Detect which cell encompasses the target text, then output its [X, Y] center coordinate. 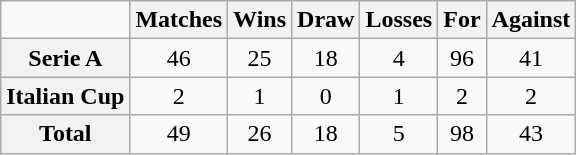
41 [531, 58]
43 [531, 134]
Against [531, 20]
Losses [399, 20]
Wins [260, 20]
Draw [326, 20]
4 [399, 58]
0 [326, 96]
49 [179, 134]
Matches [179, 20]
Italian Cup [66, 96]
5 [399, 134]
96 [462, 58]
For [462, 20]
98 [462, 134]
Serie A [66, 58]
Total [66, 134]
25 [260, 58]
26 [260, 134]
46 [179, 58]
